Return the [X, Y] coordinate for the center point of the cell that contains the specified text.  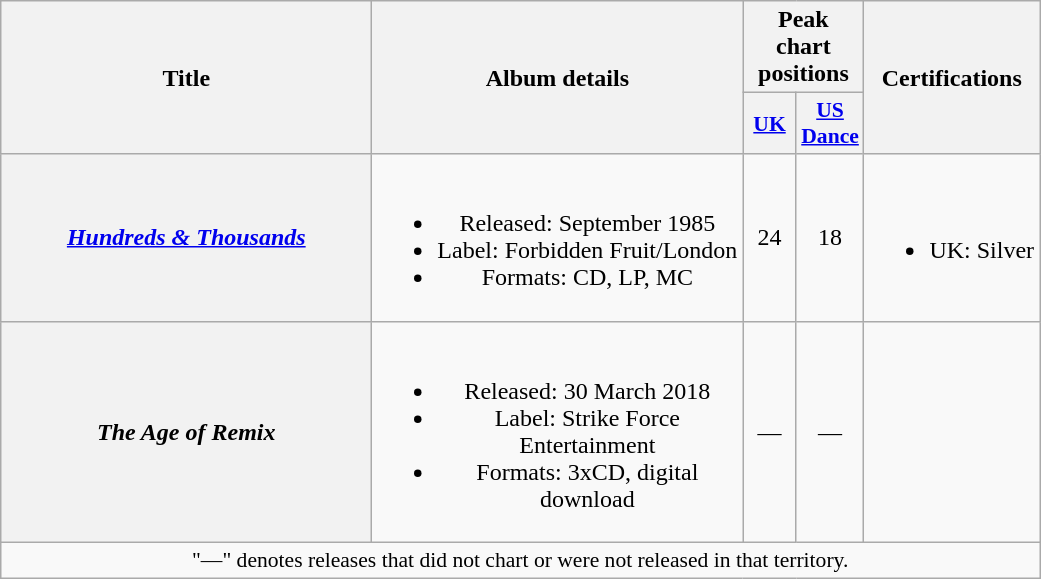
24 [770, 238]
Album details [558, 78]
UK [770, 124]
Released: 30 March 2018Label: Strike Force EntertainmentFormats: 3xCD, digital download [558, 432]
Certifications [952, 78]
Title [186, 78]
UK: Silver [952, 238]
18 [830, 238]
Hundreds & Thousands [186, 238]
Peak chart positions [804, 47]
Released: September 1985Label: Forbidden Fruit/LondonFormats: CD, LP, MC [558, 238]
US Dance [830, 124]
The Age of Remix [186, 432]
"—" denotes releases that did not chart or were not released in that territory. [520, 560]
